Determine the (x, y) coordinate at the center of the cell enclosing the given text.  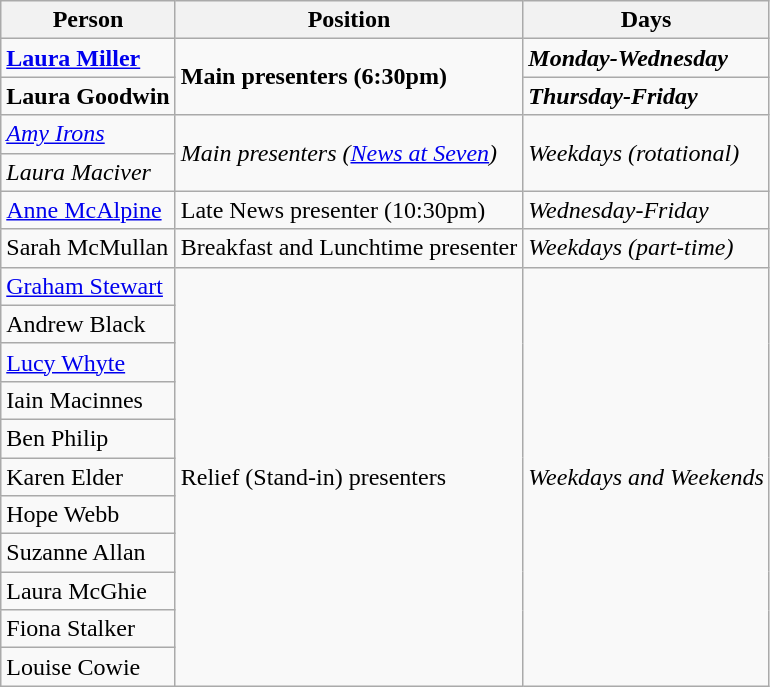
Late News presenter (10:30pm) (349, 210)
Sarah McMullan (88, 248)
Fiona Stalker (88, 629)
Main presenters (News at Seven) (349, 153)
Laura McGhie (88, 591)
Weekdays (part-time) (646, 248)
Laura Goodwin (88, 96)
Weekdays (rotational) (646, 153)
Days (646, 20)
Lucy Whyte (88, 362)
Person (88, 20)
Main presenters (6:30pm) (349, 77)
Monday-Wednesday (646, 58)
Laura Maciver (88, 172)
Andrew Black (88, 324)
Thursday-Friday (646, 96)
Graham Stewart (88, 286)
Suzanne Allan (88, 553)
Weekdays and Weekends (646, 476)
Wednesday-Friday (646, 210)
Louise Cowie (88, 667)
Position (349, 20)
Breakfast and Lunchtime presenter (349, 248)
Laura Miller (88, 58)
Hope Webb (88, 515)
Anne McAlpine (88, 210)
Relief (Stand-in) presenters (349, 476)
Iain Macinnes (88, 400)
Ben Philip (88, 438)
Karen Elder (88, 477)
Amy Irons (88, 134)
